Pinpoint the cell where the given text exists, returning its [x, y] midpoint coordinate. 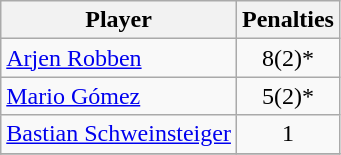
Mario Gómez [119, 96]
Player [119, 20]
Bastian Schweinsteiger [119, 134]
Penalties [288, 20]
1 [288, 134]
Arjen Robben [119, 58]
5(2)* [288, 96]
8(2)* [288, 58]
